Output the (X, Y) coordinate of the center of the cell containing the given text.  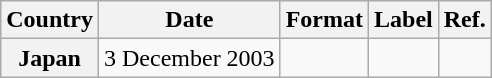
Date (189, 20)
3 December 2003 (189, 58)
Label (404, 20)
Ref. (464, 20)
Format (324, 20)
Japan (50, 58)
Country (50, 20)
